Return (x, y) of the center of cell containing provided text 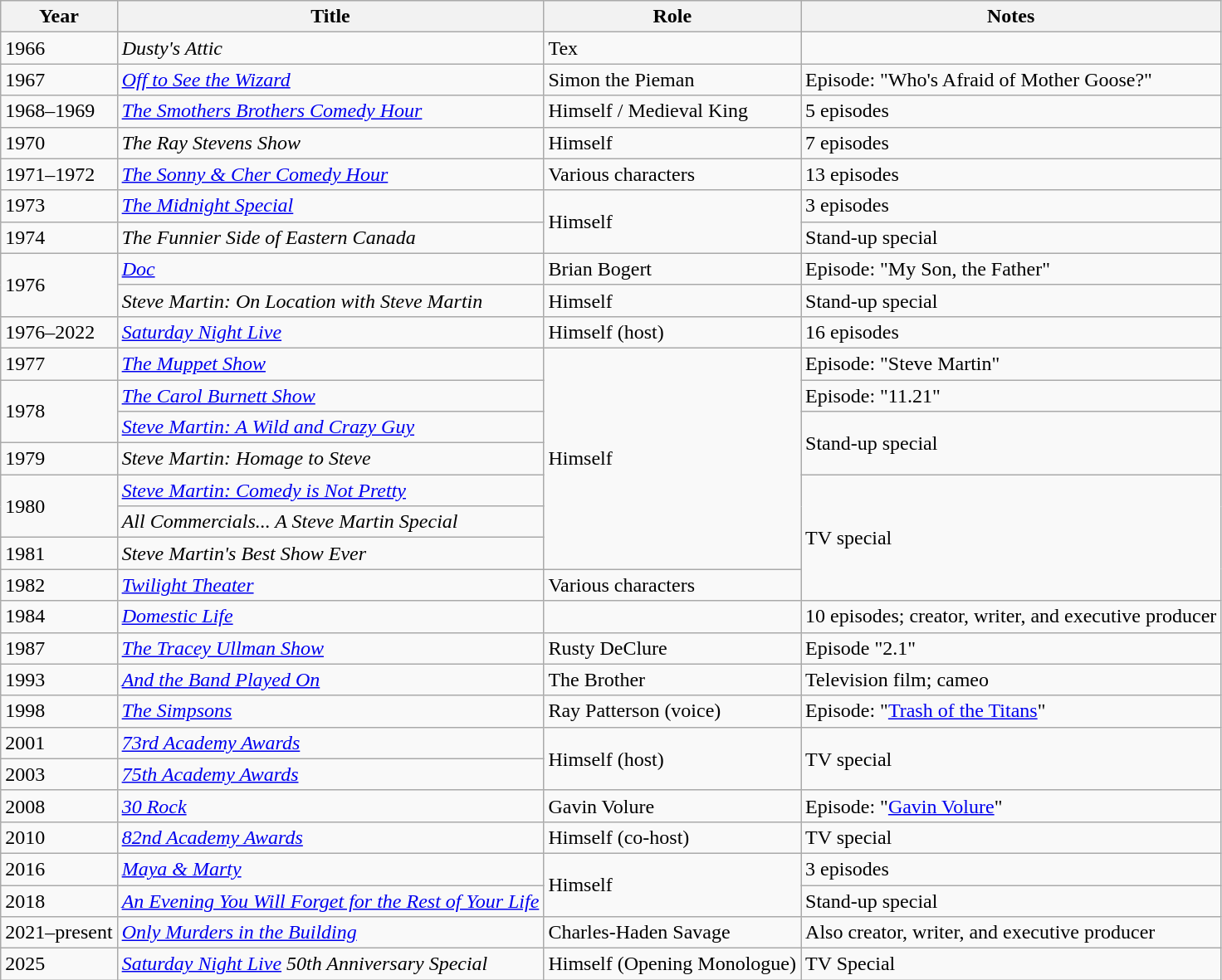
An Evening You Will Forget for the Rest of Your Life (330, 900)
2016 (59, 869)
82nd Academy Awards (330, 837)
Himself / Medieval King (672, 111)
1966 (59, 48)
The Carol Burnett Show (330, 396)
Episode: "Steve Martin" (1011, 363)
Rusty DeClure (672, 648)
Domestic Life (330, 617)
Steve Martin: Comedy is Not Pretty (330, 490)
Episode: "11.21" (1011, 396)
1976–2022 (59, 332)
Notes (1011, 17)
Role (672, 17)
16 episodes (1011, 332)
1973 (59, 206)
The Brother (672, 680)
Also creator, writer, and executive producer (1011, 933)
Twilight Theater (330, 585)
Episode "2.1" (1011, 648)
Year (59, 17)
Episode: "Trash of the Titans" (1011, 711)
Television film; cameo (1011, 680)
Charles-Haden Savage (672, 933)
Steve Martin: A Wild and Crazy Guy (330, 427)
Tex (672, 48)
2018 (59, 900)
7 episodes (1011, 143)
1984 (59, 617)
The Smothers Brothers Comedy Hour (330, 111)
Episode: "Who's Afraid of Mother Goose?" (1011, 80)
The Muppet Show (330, 363)
1981 (59, 553)
Episode: "Gavin Volure" (1011, 806)
2008 (59, 806)
Steve Martin: On Location with Steve Martin (330, 300)
Himself (Opening Monologue) (672, 964)
10 episodes; creator, writer, and executive producer (1011, 617)
1971–1972 (59, 174)
2025 (59, 964)
5 episodes (1011, 111)
Dusty's Attic (330, 48)
1968–1969 (59, 111)
1982 (59, 585)
And the Band Played On (330, 680)
1977 (59, 363)
All Commercials... A Steve Martin Special (330, 522)
Simon the Pieman (672, 80)
1978 (59, 412)
The Funnier Side of Eastern Canada (330, 237)
Brian Bogert (672, 269)
2003 (59, 774)
2010 (59, 837)
13 episodes (1011, 174)
Maya & Marty (330, 869)
Steve Martin: Homage to Steve (330, 459)
Steve Martin's Best Show Ever (330, 553)
Himself (co-host) (672, 837)
The Ray Stevens Show (330, 143)
Episode: "My Son, the Father" (1011, 269)
1979 (59, 459)
TV Special (1011, 964)
1998 (59, 711)
1980 (59, 506)
Off to See the Wizard (330, 80)
Saturday Night Live (330, 332)
2001 (59, 743)
73rd Academy Awards (330, 743)
The Sonny & Cher Comedy Hour (330, 174)
75th Academy Awards (330, 774)
1974 (59, 237)
Title (330, 17)
The Midnight Special (330, 206)
Ray Patterson (voice) (672, 711)
1993 (59, 680)
Gavin Volure (672, 806)
2021–present (59, 933)
The Tracey Ullman Show (330, 648)
1970 (59, 143)
1967 (59, 80)
1987 (59, 648)
1976 (59, 285)
30 Rock (330, 806)
Saturday Night Live 50th Anniversary Special (330, 964)
Doc (330, 269)
The Simpsons (330, 711)
Only Murders in the Building (330, 933)
